Pinpoint the cell where the given text exists, returning its [x, y] midpoint coordinate. 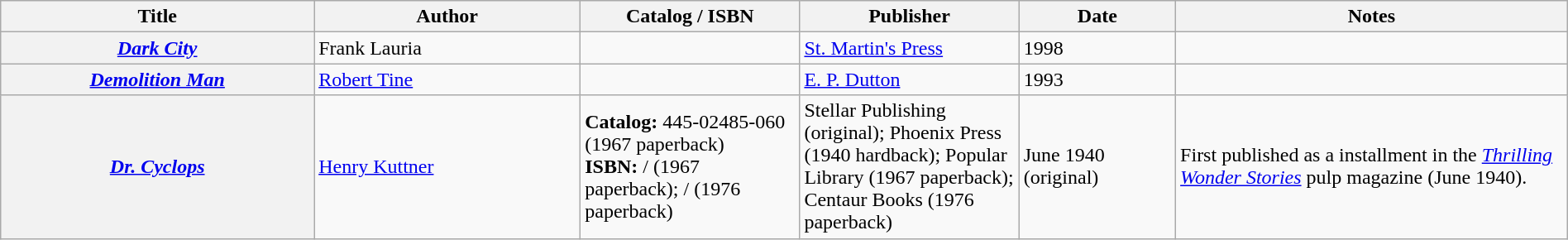
Henry Kuttner [447, 167]
1993 [1097, 79]
Dr. Cyclops [157, 167]
Catalog / ISBN [690, 17]
St. Martin's Press [910, 48]
E. P. Dutton [910, 79]
Publisher [910, 17]
Title [157, 17]
1998 [1097, 48]
Stellar Publishing (original); Phoenix Press (1940 hardback); Popular Library (1967 paperback); Centaur Books (1976 paperback) [910, 167]
First published as a installment in the Thrilling Wonder Stories pulp magazine (June 1940). [1372, 167]
Catalog: 445-02485-060 (1967 paperback) ISBN: / (1967 paperback); / (1976 paperback) [690, 167]
Robert Tine [447, 79]
Date [1097, 17]
Dark City [157, 48]
Demolition Man [157, 79]
Author [447, 17]
Frank Lauria [447, 48]
Notes [1372, 17]
June 1940 (original) [1097, 167]
